Determine the [x, y] coordinate at the center of the cell enclosing the given text.  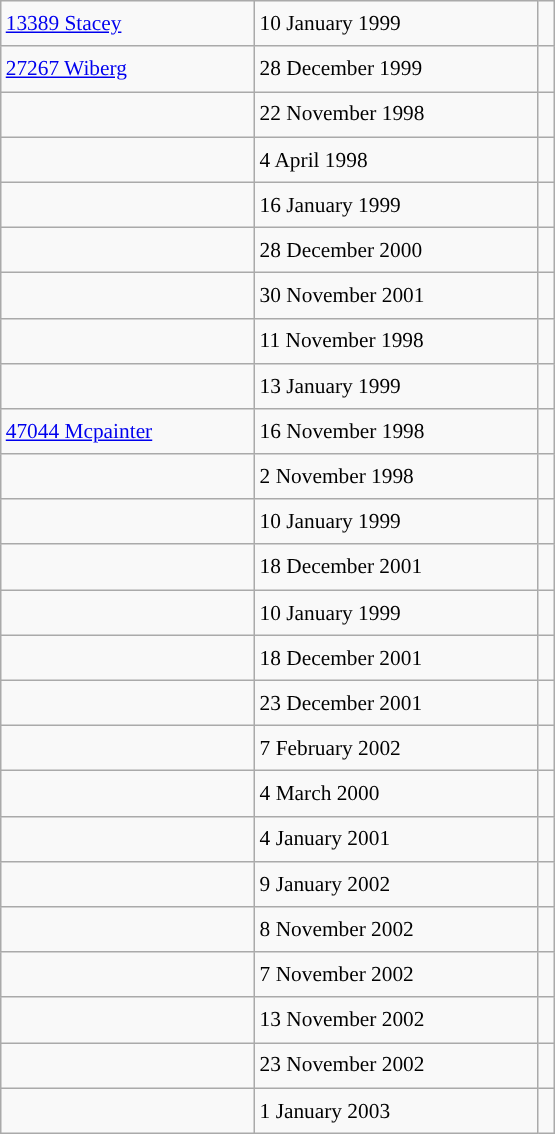
27267 Wiberg [128, 68]
30 November 2001 [397, 296]
16 November 1998 [397, 432]
13 January 1999 [397, 386]
47044 Mcpainter [128, 432]
9 January 2002 [397, 884]
4 April 1998 [397, 160]
16 January 1999 [397, 204]
28 December 1999 [397, 68]
1 January 2003 [397, 1110]
11 November 1998 [397, 340]
7 February 2002 [397, 748]
23 November 2002 [397, 1066]
28 December 2000 [397, 250]
22 November 1998 [397, 114]
2 November 1998 [397, 476]
4 March 2000 [397, 794]
23 December 2001 [397, 702]
4 January 2001 [397, 838]
8 November 2002 [397, 930]
13 November 2002 [397, 1020]
13389 Stacey [128, 24]
7 November 2002 [397, 974]
